Pinpoint the cell where the given text exists, returning its (X, Y) midpoint coordinate. 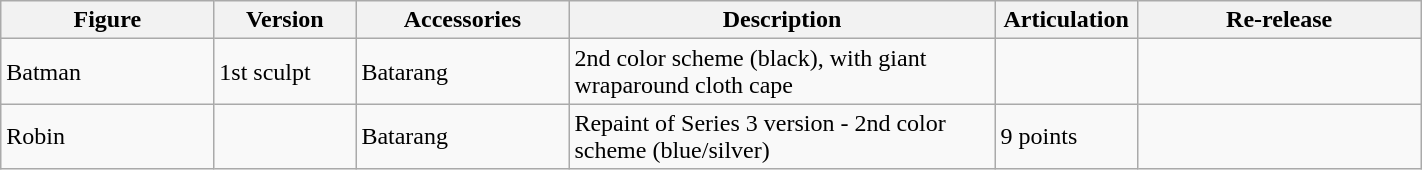
Description (782, 20)
Version (285, 20)
1st sculpt (285, 72)
Articulation (1066, 20)
2nd color scheme (black), with giant wraparound cloth cape (782, 72)
Accessories (462, 20)
Batman (108, 72)
Re-release (1279, 20)
Robin (108, 136)
Figure (108, 20)
Repaint of Series 3 version - 2nd color scheme (blue/silver) (782, 136)
9 points (1066, 136)
